Provide the (X, Y) coordinate of the cell's center where the given text is located.  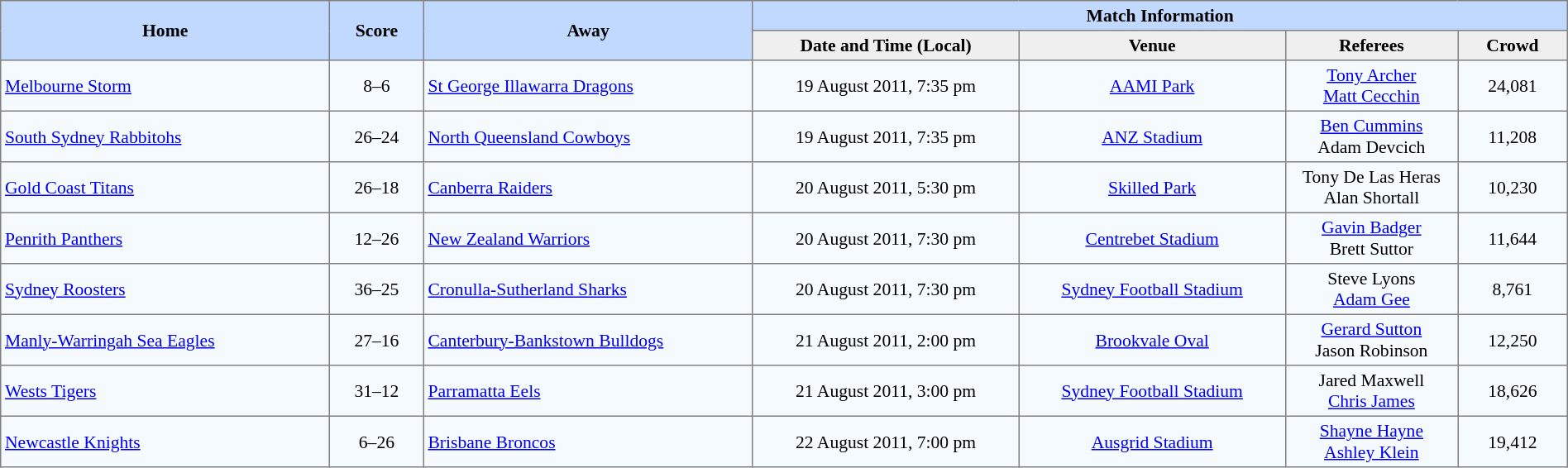
10,230 (1513, 188)
New Zealand Warriors (588, 238)
19,412 (1513, 442)
Centrebet Stadium (1152, 238)
22 August 2011, 7:00 pm (886, 442)
Referees (1371, 45)
North Queensland Cowboys (588, 136)
6–26 (377, 442)
24,081 (1513, 86)
12,250 (1513, 340)
Ben CumminsAdam Devcich (1371, 136)
Cronulla-Sutherland Sharks (588, 289)
Manly-Warringah Sea Eagles (165, 340)
Home (165, 31)
Penrith Panthers (165, 238)
27–16 (377, 340)
31–12 (377, 391)
11,208 (1513, 136)
Canterbury-Bankstown Bulldogs (588, 340)
26–24 (377, 136)
18,626 (1513, 391)
Gold Coast Titans (165, 188)
AAMI Park (1152, 86)
St George Illawarra Dragons (588, 86)
Skilled Park (1152, 188)
36–25 (377, 289)
20 August 2011, 5:30 pm (886, 188)
Canberra Raiders (588, 188)
Score (377, 31)
Brookvale Oval (1152, 340)
8,761 (1513, 289)
Shayne HayneAshley Klein (1371, 442)
Tony De Las HerasAlan Shortall (1371, 188)
Jared MaxwellChris James (1371, 391)
Away (588, 31)
South Sydney Rabbitohs (165, 136)
Steve LyonsAdam Gee (1371, 289)
21 August 2011, 2:00 pm (886, 340)
Parramatta Eels (588, 391)
Melbourne Storm (165, 86)
Match Information (1159, 16)
Sydney Roosters (165, 289)
Ausgrid Stadium (1152, 442)
26–18 (377, 188)
Gavin BadgerBrett Suttor (1371, 238)
Gerard SuttonJason Robinson (1371, 340)
Newcastle Knights (165, 442)
21 August 2011, 3:00 pm (886, 391)
Date and Time (Local) (886, 45)
ANZ Stadium (1152, 136)
Brisbane Broncos (588, 442)
Venue (1152, 45)
12–26 (377, 238)
8–6 (377, 86)
11,644 (1513, 238)
Crowd (1513, 45)
Wests Tigers (165, 391)
Tony ArcherMatt Cecchin (1371, 86)
